For the text-containing cell, return its midpoint in (X, Y) coordinate format. 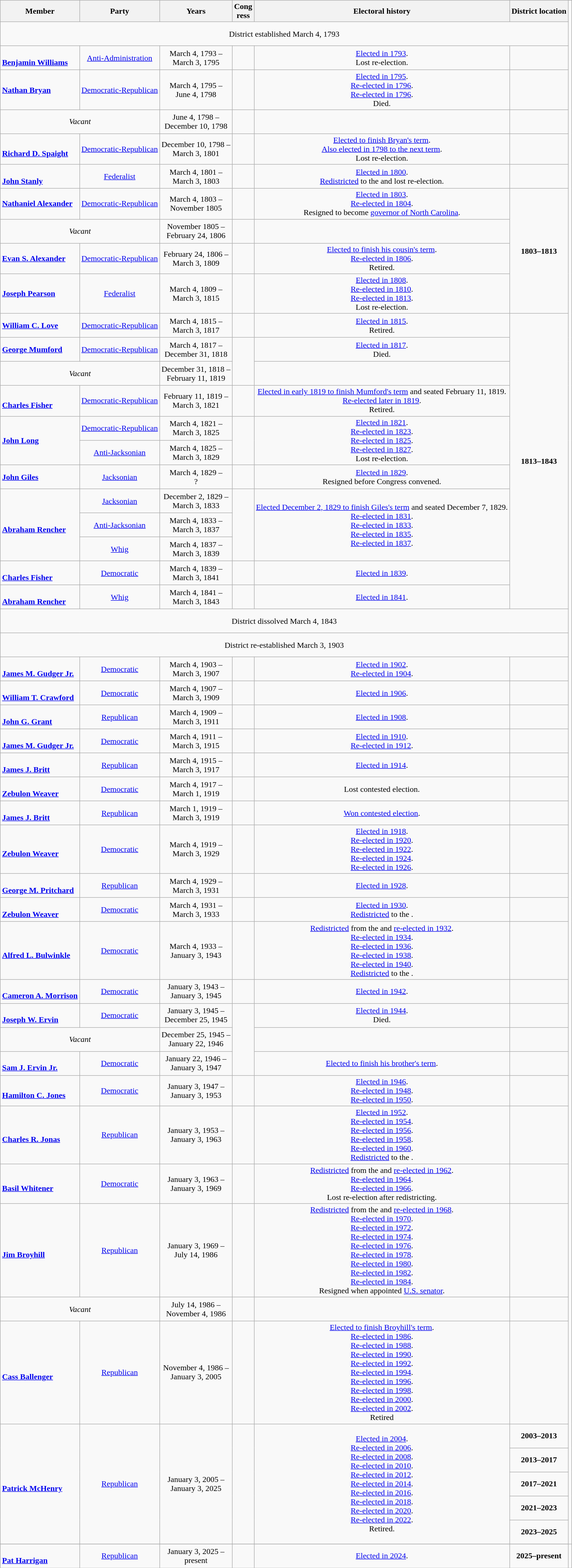
Charles R. Jonas (40, 1135)
District established March 4, 1793 (284, 34)
December 25, 1945 –January 22, 1946 (196, 1039)
March 4, 1841 –March 3, 1843 (196, 597)
Elected in 1930.Redistricted to the . (382, 910)
Years (196, 11)
Elected in 1839. (382, 573)
January 3, 2005 –January 3, 2025 (196, 1484)
March 4, 1801 –March 3, 1803 (196, 176)
John Stanly (40, 176)
Cass Ballenger (40, 1373)
Jim Broyhill (40, 1250)
January 22, 1946 –January 3, 1947 (196, 1063)
Elected in 1946.Re-elected in 1948.Re-elected in 1950. (382, 1091)
January 3, 1953 –January 3, 1963 (196, 1135)
December 2, 1829 –March 3, 1833 (196, 501)
2025–present (539, 1556)
Elected in 1815.Retired. (382, 325)
March 4, 1911 –March 3, 1915 (196, 741)
January 3, 1963 –January 3, 1969 (196, 1184)
Redistricted from the and re-elected in 1932.Re-elected in 1934.Re-elected in 1936.Re-elected in 1938.Re-elected in 1940.Redistricted to the . (382, 950)
Redistricted from the and re-elected in 1962.Re-elected in 1964.Re-elected in 1966.Lost re-election after redistricting. (382, 1184)
George Mumford (40, 349)
March 4, 1817 –December 31, 1818 (196, 349)
Richard D. Spaight (40, 149)
John G. Grant (40, 717)
Elected in 1808.Re-elected in 1810.Re-elected in 1813.Lost re-election. (382, 293)
March 4, 1837 –March 3, 1839 (196, 549)
Member (40, 11)
Elected in 1800.Redistricted to the and lost re-election. (382, 176)
Evan S. Alexander (40, 258)
Basil Whitener (40, 1184)
Elected in 1918.Re-elected in 1920.Re-elected in 1922.Re-elected in 1924.Re-elected in 1926. (382, 849)
Elected in 1821.Re-elected in 1823.Re-elected in 1825.Re-elected in 1827.Lost re-election. (382, 440)
Sam J. Ervin Jr. (40, 1063)
July 14, 1986 –November 4, 1986 (196, 1309)
March 4, 1919 –March 3, 1929 (196, 849)
March 4, 1915 –March 3, 1917 (196, 765)
George M. Pritchard (40, 886)
January 3, 1947 –January 3, 1953 (196, 1091)
Joseph W. Ervin (40, 1015)
Elected in 1906. (382, 693)
District dissolved March 4, 1843 (284, 621)
William C. Love (40, 325)
February 24, 1806 –March 3, 1809 (196, 258)
District location (539, 11)
Elected in 1829.Resigned before Congress convened. (382, 477)
March 4, 1933 –January 3, 1943 (196, 950)
March 4, 1917 –March 1, 1919 (196, 789)
March 4, 1793 –March 3, 1795 (196, 58)
Patrick McHenry (40, 1484)
Elected in 1817.Died. (382, 349)
Congress (243, 11)
John Long (40, 440)
2021–2023 (539, 1508)
Anti-Administration (120, 58)
Nathan Bryan (40, 90)
Hamilton C. Jones (40, 1091)
March 4, 1815 –March 3, 1817 (196, 325)
March 4, 1809 –March 3, 1815 (196, 293)
March 4, 1907 –March 3, 1909 (196, 693)
Elected in 1795.Re-elected in 1796.Re-elected in 1796.Died. (382, 90)
March 4, 1825 –March 3, 1829 (196, 453)
William T. Crawford (40, 693)
January 3, 1945 –December 25, 1945 (196, 1015)
Party (120, 11)
Elected in 1914. (382, 765)
Won contested election. (382, 813)
Elected in 1793.Lost re-election. (382, 58)
Elected in early 1819 to finish Mumford's term and seated February 11, 1819.Re-elected later in 1819.Retired. (382, 401)
Elected in 1841. (382, 597)
Elected in 1928. (382, 886)
Elected in 1944.Died. (382, 1015)
January 3, 1969 –July 14, 1986 (196, 1250)
February 11, 1819 –March 3, 1821 (196, 401)
2023–2025 (539, 1532)
Elected to finish his cousin's term.Re-elected in 1806.Retired. (382, 258)
June 4, 1798 –December 10, 1798 (196, 122)
Electoral history (382, 11)
November 4, 1986 –January 3, 2005 (196, 1373)
March 4, 1821 –March 3, 1825 (196, 428)
Nathaniel Alexander (40, 204)
Elected in 1902.Re-elected in 1904. (382, 669)
2003–2013 (539, 1436)
Elected to finish his brother's term. (382, 1063)
March 1, 1919 –March 3, 1919 (196, 813)
1813–1843 (539, 461)
Elected in 1942. (382, 991)
2013–2017 (539, 1460)
March 4, 1803 –November 1805 (196, 204)
November 1805 –February 24, 1806 (196, 231)
March 4, 1839 –March 3, 1841 (196, 573)
March 4, 1931 –March 3, 1933 (196, 910)
2017–2021 (539, 1484)
March 4, 1903 –March 3, 1907 (196, 669)
Lost contested election. (382, 789)
January 3, 2025 –present (196, 1556)
District re-established March 3, 1903 (284, 645)
March 4, 1795 –June 4, 1798 (196, 90)
Elected to finish Bryan's term.Also elected in 1798 to the next term.Lost re-election. (382, 149)
March 4, 1833 –March 3, 1837 (196, 525)
Pat Harrigan (40, 1556)
Cameron A. Morrison (40, 991)
Elected in 2024. (382, 1556)
Benjamin Williams (40, 58)
Elected in 1908. (382, 717)
Joseph Pearson (40, 293)
March 4, 1829 –? (196, 477)
December 10, 1798 –March 3, 1801 (196, 149)
January 3, 1943 –January 3, 1945 (196, 991)
December 31, 1818 –February 11, 1819 (196, 373)
Elected in 1952.Re-elected in 1954.Re-elected in 1956.Re-elected in 1958.Re-elected in 1960.Redistricted to the . (382, 1135)
March 4, 1909 –March 3, 1911 (196, 717)
Elected in 1910.Re-elected in 1912. (382, 741)
John Giles (40, 477)
1803–1813 (539, 251)
Alfred L. Bulwinkle (40, 950)
March 4, 1929 –March 3, 1931 (196, 886)
Elected in 1803.Re-elected in 1804.Resigned to become governor of North Carolina. (382, 204)
